Output the [x, y] coordinate of the center of the cell containing the given text.  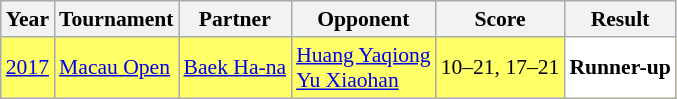
Baek Ha-na [236, 68]
Opponent [363, 19]
Partner [236, 19]
Runner-up [620, 68]
Tournament [116, 19]
10–21, 17–21 [500, 68]
Year [28, 19]
Score [500, 19]
2017 [28, 68]
Result [620, 19]
Huang Yaqiong Yu Xiaohan [363, 68]
Macau Open [116, 68]
